For the text-containing cell, return its midpoint in [X, Y] coordinate format. 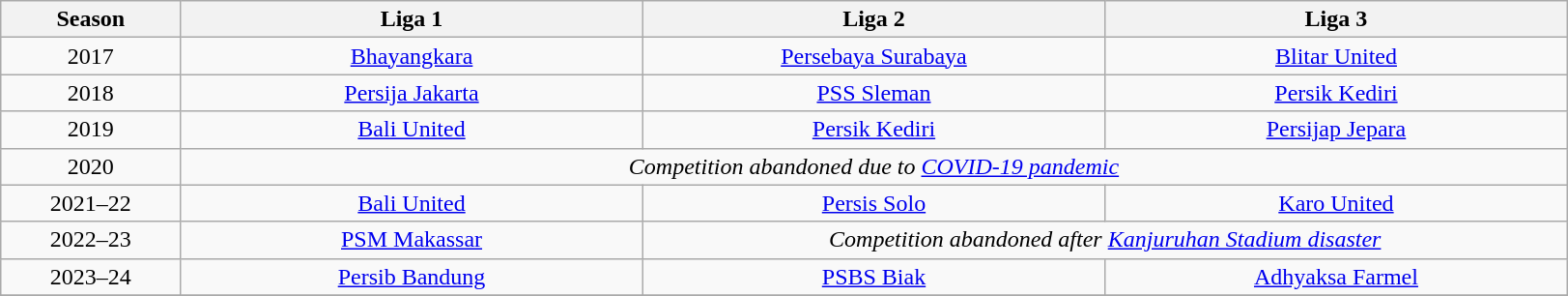
2017 [91, 56]
Bhayangkara [412, 56]
Persib Bandung [412, 277]
PSS Sleman [873, 93]
Blitar United [1337, 56]
Competition abandoned due to COVID-19 pandemic [873, 166]
2020 [91, 166]
Persebaya Surabaya [873, 56]
2021–22 [91, 203]
Liga 1 [412, 19]
2018 [91, 93]
Persijap Jepara [1337, 130]
Liga 3 [1337, 19]
Karo United [1337, 203]
2019 [91, 130]
Liga 2 [873, 19]
2023–24 [91, 277]
PSBS Biak [873, 277]
Persija Jakarta [412, 93]
PSM Makassar [412, 240]
Persis Solo [873, 203]
Adhyaksa Farmel [1337, 277]
Competition abandoned after Kanjuruhan Stadium disaster [1105, 240]
2022–23 [91, 240]
Season [91, 19]
